From the cell containing the given text, extract its center point as [X, Y] coordinate. 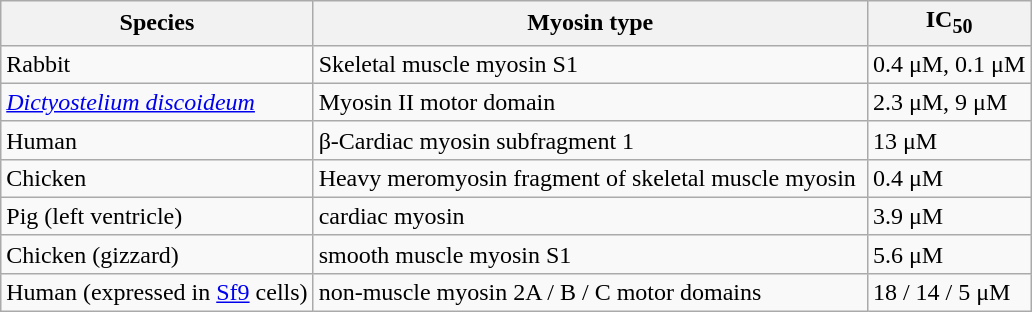
Chicken (gizzard) [157, 254]
cardiac myosin [590, 216]
Chicken [157, 178]
IC50 [948, 23]
Skeletal muscle myosin S1 [590, 64]
Human (expressed in Sf9 cells) [157, 292]
13 μM [948, 140]
Human [157, 140]
Species [157, 23]
non-muscle myosin 2A / B / C motor domains [590, 292]
0.4 μM, 0.1 μM [948, 64]
0.4 μM [948, 178]
smooth muscle myosin S1 [590, 254]
Rabbit [157, 64]
Dictyostelium discoideum [157, 102]
3.9 μM [948, 216]
Myosin II motor domain [590, 102]
Heavy meromyosin fragment of skeletal muscle myosin [590, 178]
2.3 μM, 9 μM [948, 102]
5.6 μM [948, 254]
Pig (left ventricle) [157, 216]
β-Cardiac myosin subfragment 1 [590, 140]
18 / 14 / 5 μM [948, 292]
Myosin type [590, 23]
